Return [x, y] of the center of cell containing provided text 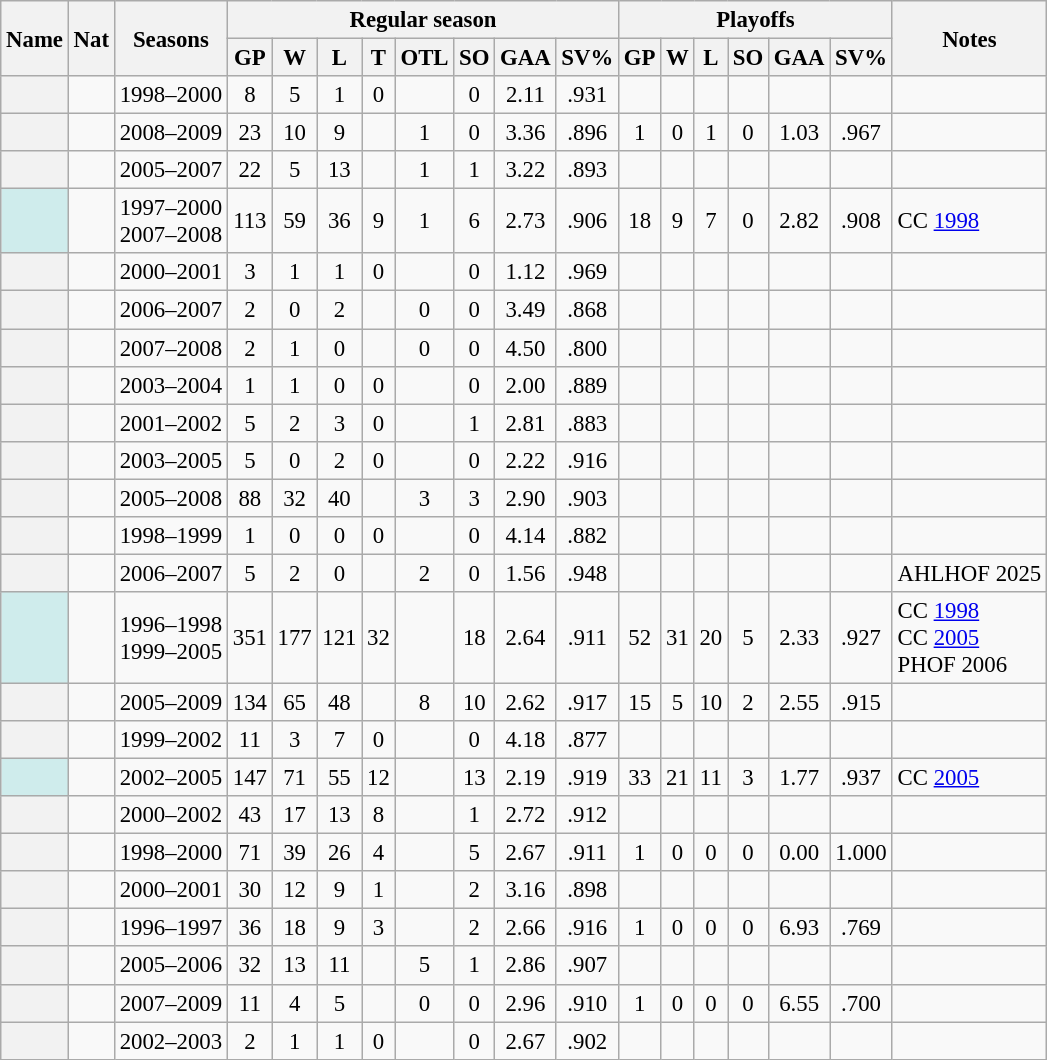
.907 [588, 966]
.908 [862, 222]
.919 [588, 778]
3.22 [526, 170]
.896 [588, 133]
.969 [588, 273]
.912 [588, 815]
.937 [862, 778]
T [378, 58]
1.000 [862, 853]
65 [294, 702]
Seasons [170, 38]
2.73 [526, 222]
.903 [588, 498]
2008–2009 [170, 133]
2003–2005 [170, 460]
3.16 [526, 890]
43 [250, 815]
2007–2009 [170, 1003]
6 [474, 222]
.877 [588, 740]
121 [340, 638]
1.12 [526, 273]
.898 [588, 890]
Nat [91, 38]
1997–20002007–2008 [170, 222]
.927 [862, 638]
AHLHOF 2025 [969, 573]
177 [294, 638]
1.77 [800, 778]
31 [678, 638]
2.90 [526, 498]
6.55 [800, 1003]
OTL [424, 58]
2005–2009 [170, 702]
1.03 [800, 133]
1996–1997 [170, 928]
55 [340, 778]
33 [640, 778]
1999–2002 [170, 740]
.915 [862, 702]
2001–2002 [170, 423]
.917 [588, 702]
.883 [588, 423]
.906 [588, 222]
2.11 [526, 95]
3.49 [526, 310]
1.56 [526, 573]
2.33 [800, 638]
CC 1998 [969, 222]
.700 [862, 1003]
88 [250, 498]
59 [294, 222]
1998–1999 [170, 536]
.889 [588, 385]
15 [640, 702]
Regular season [422, 20]
.931 [588, 95]
2.55 [800, 702]
2.62 [526, 702]
113 [250, 222]
30 [250, 890]
2005–2008 [170, 498]
3.36 [526, 133]
2000–2002 [170, 815]
2002–2003 [170, 1041]
2.00 [526, 385]
2005–2006 [170, 966]
17 [294, 815]
21 [678, 778]
4.18 [526, 740]
4.50 [526, 348]
48 [340, 702]
2003–2004 [170, 385]
2.66 [526, 928]
.910 [588, 1003]
2.96 [526, 1003]
2.19 [526, 778]
351 [250, 638]
.948 [588, 573]
2.22 [526, 460]
.967 [862, 133]
22 [250, 170]
2.72 [526, 815]
1996–19981999–2005 [170, 638]
Playoffs [756, 20]
.893 [588, 170]
CC 1998CC 2005PHOF 2006 [969, 638]
26 [340, 853]
39 [294, 853]
CC 2005 [969, 778]
Name [35, 38]
.800 [588, 348]
.882 [588, 536]
2.82 [800, 222]
Notes [969, 38]
4.14 [526, 536]
.868 [588, 310]
2007–2008 [170, 348]
.902 [588, 1041]
.769 [862, 928]
147 [250, 778]
2.64 [526, 638]
6.93 [800, 928]
134 [250, 702]
20 [710, 638]
0.00 [800, 853]
40 [340, 498]
2002–2005 [170, 778]
2005–2007 [170, 170]
52 [640, 638]
2.81 [526, 423]
2.86 [526, 966]
23 [250, 133]
